Pinpoint the cell where the given text exists, returning its (X, Y) midpoint coordinate. 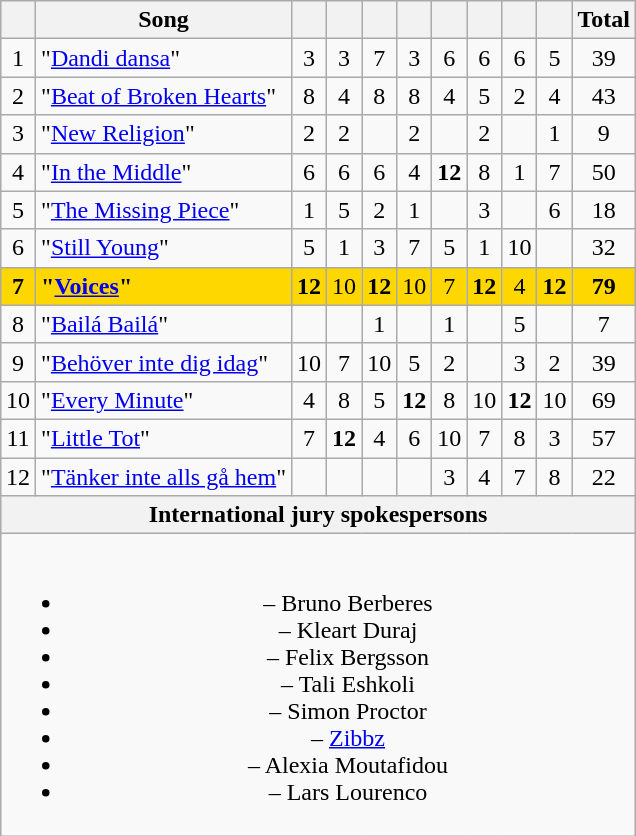
57 (604, 438)
"Bailá Bailá" (164, 324)
"In the Middle" (164, 172)
50 (604, 172)
"Little Tot" (164, 438)
"The Missing Piece" (164, 210)
Total (604, 20)
"Behöver inte dig idag" (164, 362)
"Dandi dansa" (164, 58)
18 (604, 210)
"Tänker inte alls gå hem" (164, 477)
Song (164, 20)
– Bruno Berberes – Kleart Duraj – Felix Bergsson – Tali Eshkoli – Simon Proctor – Zibbz – Alexia Moutafidou – Lars Lourenco (318, 685)
11 (18, 438)
"Voices" (164, 286)
"Still Young" (164, 248)
43 (604, 96)
22 (604, 477)
"New Religion" (164, 134)
32 (604, 248)
"Every Minute" (164, 400)
69 (604, 400)
"Beat of Broken Hearts" (164, 96)
International jury spokespersons (318, 515)
79 (604, 286)
